For the text-containing cell, return its midpoint in [x, y] coordinate format. 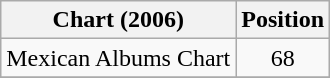
Chart (2006) [118, 20]
Position [283, 20]
68 [283, 58]
Mexican Albums Chart [118, 58]
